Detect which cell encompasses the target text, then output its (x, y) center coordinate. 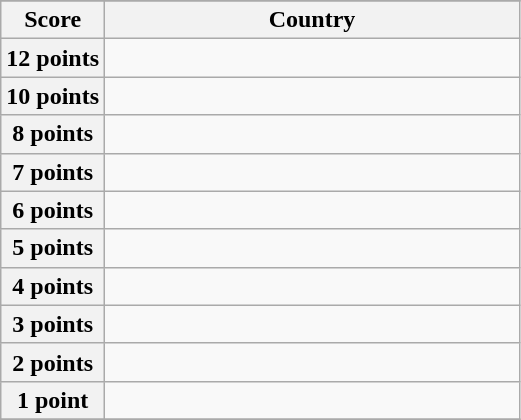
3 points (53, 324)
Score (53, 20)
Country (312, 20)
8 points (53, 134)
12 points (53, 58)
6 points (53, 210)
7 points (53, 172)
10 points (53, 96)
1 point (53, 400)
5 points (53, 248)
2 points (53, 362)
4 points (53, 286)
